Locate the cell with the specified text and output its (x, y) center coordinate. 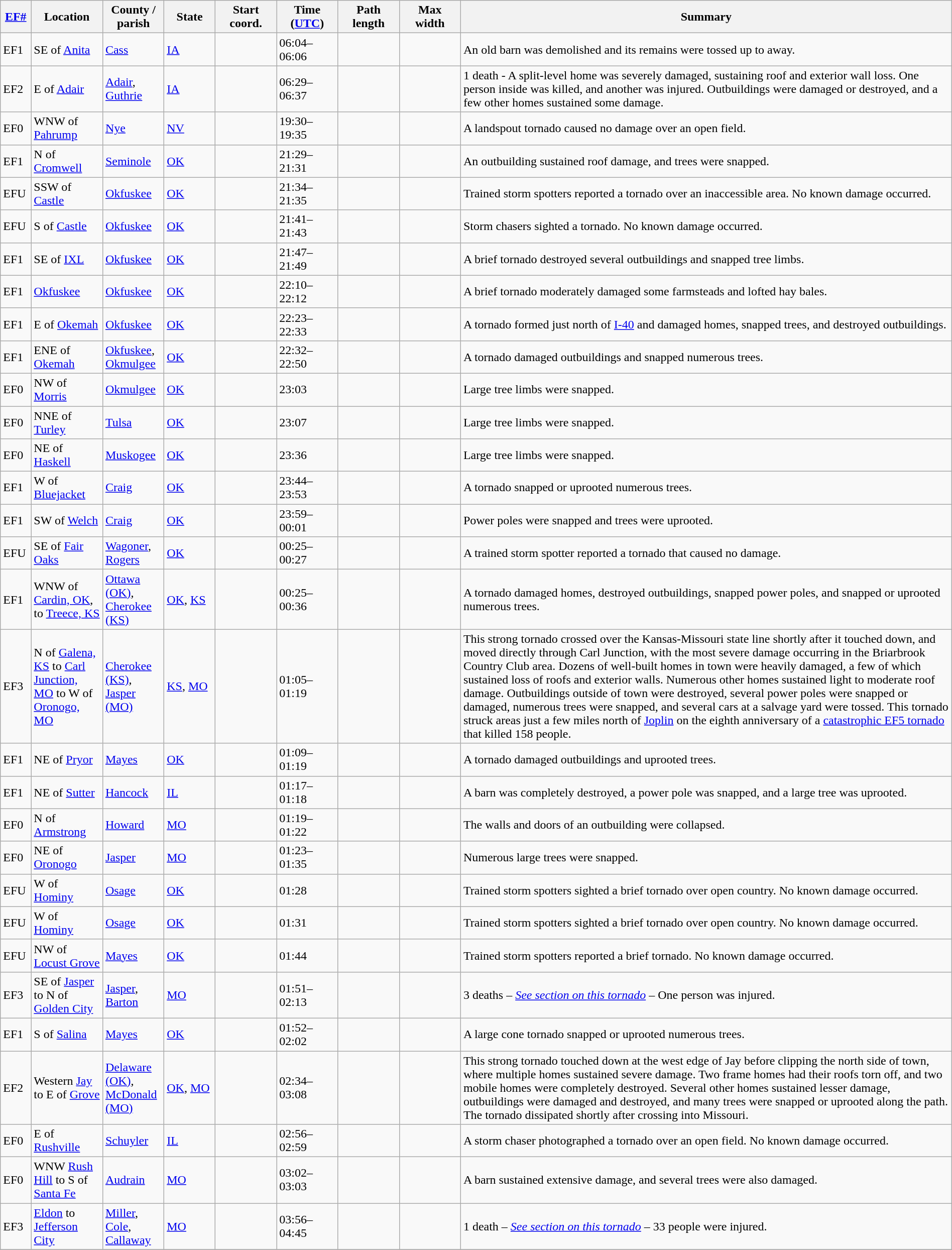
23:44–23:53 (307, 488)
Jasper, Barton (133, 995)
W of Bluejacket (67, 488)
22:32–22:50 (307, 357)
03:56–04:45 (307, 1226)
21:29–21:31 (307, 161)
23:07 (307, 422)
Numerous large trees were snapped. (706, 858)
SE of Anita (67, 49)
03:02–03:03 (307, 1180)
WNW of Cardin, OK, to Treece, KS (67, 600)
Schuyler (133, 1141)
06:04–06:06 (307, 49)
3 deaths – See section on this tornado – One person was injured. (706, 995)
01:44 (307, 955)
E of Okemah (67, 324)
06:29–06:37 (307, 89)
An old barn was demolished and its remains were tossed up to away. (706, 49)
Time (UTC) (307, 17)
Wagoner, Rogers (133, 553)
EF# (16, 17)
Delaware (OK), McDonald (MO) (133, 1087)
A tornado damaged outbuildings and snapped numerous trees. (706, 357)
Muskogee (133, 455)
Power poles were snapped and trees were uprooted. (706, 520)
A tornado damaged homes, destroyed outbuildings, snapped power poles, and snapped or uprooted numerous trees. (706, 600)
Location (67, 17)
Western Jay to E of Grove (67, 1087)
Audrain (133, 1180)
22:10–22:12 (307, 291)
19:30–19:35 (307, 129)
01:09–01:19 (307, 759)
NE of Pryor (67, 759)
NNE of Turley (67, 422)
NW of Locust Grove (67, 955)
Trained storm spotters reported a tornado over an inaccessible area. No known damage occurred. (706, 194)
A brief tornado moderately damaged some farmsteads and lofted hay bales. (706, 291)
N of Galena, KS to Carl Junction, MO to W of Oronogo, MO (67, 686)
An outbuilding sustained roof damage, and trees were snapped. (706, 161)
WNW of Pahrump (67, 129)
Storm chasers sighted a tornado. No known damage occurred. (706, 226)
NV (190, 129)
Start coord. (246, 17)
N of Armstrong (67, 825)
Tulsa (133, 422)
NE of Sutter (67, 792)
Hancock (133, 792)
The walls and doors of an outbuilding were collapsed. (706, 825)
E of Adair (67, 89)
A tornado formed just north of I-40 and damaged homes, snapped trees, and destroyed outbuildings. (706, 324)
02:56–02:59 (307, 1141)
SE of Jasper to N of Golden City (67, 995)
A large cone tornado snapped or uprooted numerous trees. (706, 1035)
23:59–00:01 (307, 520)
A tornado damaged outbuildings and uprooted trees. (706, 759)
01:28 (307, 890)
Howard (133, 825)
N of Cromwell (67, 161)
Adair, Guthrie (133, 89)
Cherokee (KS), Jasper (MO) (133, 686)
OK, KS (190, 600)
Trained storm spotters reported a brief tornado. No known damage occurred. (706, 955)
Jasper (133, 858)
WNW Rush Hill to S of Santa Fe (67, 1180)
KS, MO (190, 686)
Path length (369, 17)
A barn was completely destroyed, a power pole was snapped, and a large tree was uprooted. (706, 792)
A tornado snapped or uprooted numerous trees. (706, 488)
A trained storm spotter reported a tornado that caused no damage. (706, 553)
Okmulgee (133, 390)
SSW of Castle (67, 194)
22:23–22:33 (307, 324)
02:34–03:08 (307, 1087)
01:51–02:13 (307, 995)
23:03 (307, 390)
01:17–01:18 (307, 792)
NE of Haskell (67, 455)
Nye (133, 129)
23:36 (307, 455)
Eldon to Jefferson City (67, 1226)
01:05–01:19 (307, 686)
County / parish (133, 17)
Cass (133, 49)
01:31 (307, 923)
State (190, 17)
SE of IXL (67, 259)
00:25–00:36 (307, 600)
NW of Morris (67, 390)
21:34–21:35 (307, 194)
Miller, Cole, Callaway (133, 1226)
A brief tornado destroyed several outbuildings and snapped tree limbs. (706, 259)
S of Castle (67, 226)
01:52–02:02 (307, 1035)
A landspout tornado caused no damage over an open field. (706, 129)
Okfuskee, Okmulgee (133, 357)
A storm chaser photographed a tornado over an open field. No known damage occurred. (706, 1141)
E of Rushville (67, 1141)
01:19–01:22 (307, 825)
Max width (430, 17)
SW of Welch (67, 520)
Summary (706, 17)
S of Salina (67, 1035)
21:41–21:43 (307, 226)
NE of Oronogo (67, 858)
ENE of Okemah (67, 357)
21:47–21:49 (307, 259)
OK, MO (190, 1087)
Ottawa (OK), Cherokee (KS) (133, 600)
SE of Fair Oaks (67, 553)
01:23–01:35 (307, 858)
1 death – See section on this tornado – 33 people were injured. (706, 1226)
00:25–00:27 (307, 553)
A barn sustained extensive damage, and several trees were also damaged. (706, 1180)
Seminole (133, 161)
